Provide the (x, y) coordinate of the cell's center where the given text is located.  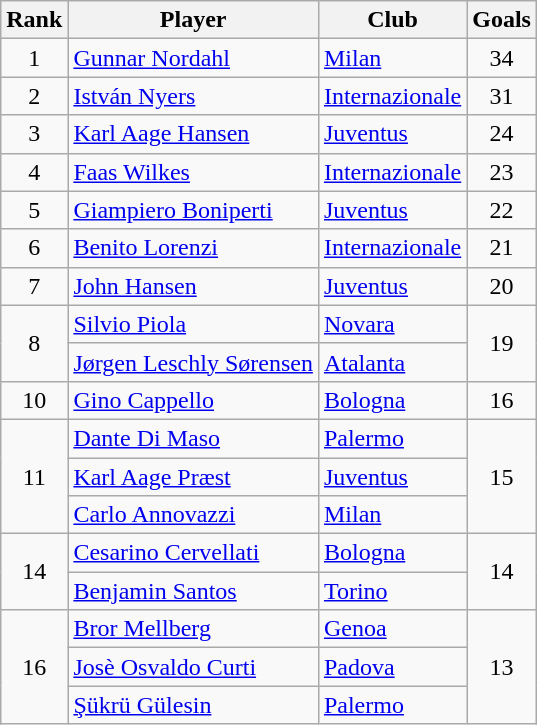
Goals (502, 20)
Silvio Piola (194, 324)
Atalanta (392, 362)
20 (502, 286)
3 (34, 134)
6 (34, 248)
23 (502, 172)
Gino Cappello (194, 400)
13 (502, 667)
Padova (392, 667)
Dante Di Maso (194, 438)
Rank (34, 20)
Carlo Annovazzi (194, 515)
15 (502, 476)
Torino (392, 591)
Benito Lorenzi (194, 248)
1 (34, 58)
Karl Aage Præst (194, 477)
Player (194, 20)
31 (502, 96)
Club (392, 20)
19 (502, 343)
Şükrü Gülesin (194, 705)
Genoa (392, 629)
22 (502, 210)
8 (34, 343)
7 (34, 286)
Jørgen Leschly Sørensen (194, 362)
István Nyers (194, 96)
Cesarino Cervellati (194, 553)
11 (34, 476)
Faas Wilkes (194, 172)
4 (34, 172)
Karl Aage Hansen (194, 134)
Benjamin Santos (194, 591)
Novara (392, 324)
Giampiero Boniperti (194, 210)
24 (502, 134)
5 (34, 210)
34 (502, 58)
2 (34, 96)
Gunnar Nordahl (194, 58)
10 (34, 400)
21 (502, 248)
Josè Osvaldo Curti (194, 667)
John Hansen (194, 286)
Bror Mellberg (194, 629)
